Search for the cell housing the specified text and yield its [x, y] center coordinate. 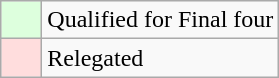
Qualified for Final four [160, 20]
Relegated [160, 58]
